Scan for the cell matching the given text and deliver its [X, Y] coordinate at center. 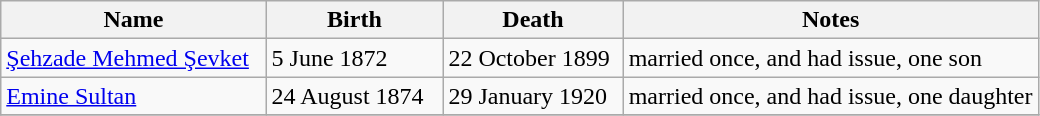
24 August 1874 [354, 96]
Name [134, 20]
Notes [830, 20]
Şehzade Mehmed Şevket [134, 58]
Birth [354, 20]
Death [533, 20]
married once, and had issue, one daughter [830, 96]
22 October 1899 [533, 58]
5 June 1872 [354, 58]
29 January 1920 [533, 96]
Emine Sultan [134, 96]
married once, and had issue, one son [830, 58]
